Return [x, y] of the center of cell containing provided text 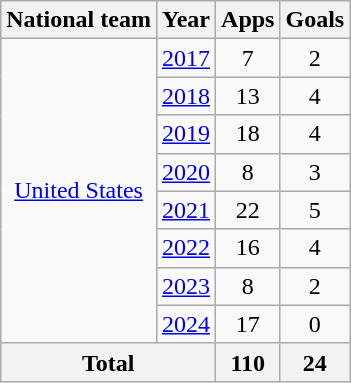
2024 [186, 324]
United States [79, 191]
24 [315, 362]
110 [248, 362]
Goals [315, 20]
2020 [186, 172]
7 [248, 58]
Year [186, 20]
16 [248, 248]
17 [248, 324]
2022 [186, 248]
13 [248, 96]
Apps [248, 20]
2017 [186, 58]
18 [248, 134]
2021 [186, 210]
Total [108, 362]
22 [248, 210]
0 [315, 324]
2019 [186, 134]
3 [315, 172]
National team [79, 20]
5 [315, 210]
2018 [186, 96]
2023 [186, 286]
